For the text-containing cell, return its midpoint in [X, Y] coordinate format. 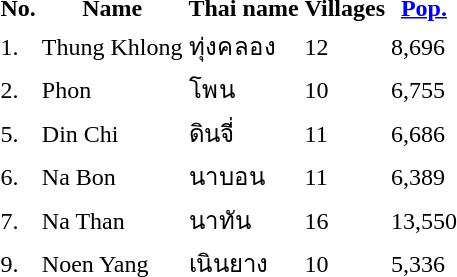
16 [344, 220]
12 [344, 46]
Phon [112, 90]
นาทัน [244, 220]
ดินจี่ [244, 133]
นาบอน [244, 176]
ทุ่งคลอง [244, 46]
Din Chi [112, 133]
โพน [244, 90]
10 [344, 90]
Na Than [112, 220]
Thung Khlong [112, 46]
Na Bon [112, 176]
